Provide the (x, y) coordinate of the cell's center where the given text is located.  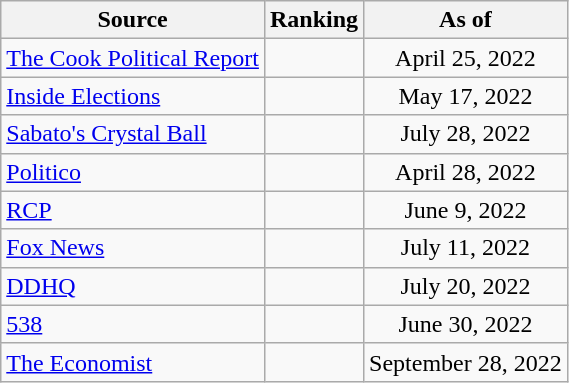
DDHQ (133, 286)
April 28, 2022 (466, 172)
September 28, 2022 (466, 362)
July 28, 2022 (466, 134)
Source (133, 20)
July 20, 2022 (466, 286)
The Cook Political Report (133, 58)
Ranking (314, 20)
June 9, 2022 (466, 210)
May 17, 2022 (466, 96)
Politico (133, 172)
Fox News (133, 248)
The Economist (133, 362)
RCP (133, 210)
Sabato's Crystal Ball (133, 134)
June 30, 2022 (466, 324)
Inside Elections (133, 96)
July 11, 2022 (466, 248)
538 (133, 324)
As of (466, 20)
April 25, 2022 (466, 58)
